Capture the cell that displays the provided text and extract its [X, Y] central coordinate. 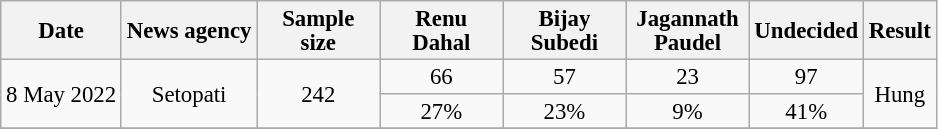
Sample size [318, 30]
Bijay Subedi [564, 30]
242 [318, 94]
9% [688, 112]
41% [806, 112]
Date [62, 30]
97 [806, 78]
News agency [188, 30]
Jagannath Paudel [688, 30]
Result [900, 30]
Renu Dahal [442, 30]
57 [564, 78]
8 May 2022 [62, 94]
23% [564, 112]
66 [442, 78]
Setopati [188, 94]
Undecided [806, 30]
Hung [900, 94]
23 [688, 78]
27% [442, 112]
